Output the (X, Y) coordinate of the center of the cell containing the given text.  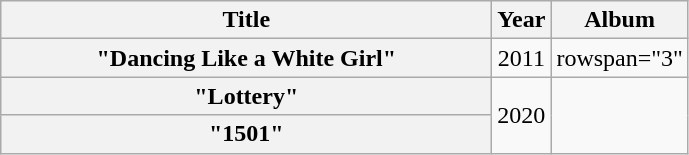
2011 (522, 58)
"Lottery" (246, 96)
Title (246, 20)
"1501" (246, 134)
Year (522, 20)
"Dancing Like a White Girl" (246, 58)
2020 (522, 115)
Album (620, 20)
rowspan="3" (620, 58)
